Find where the given text appears and provide that cell's center as (x, y) coordinate. 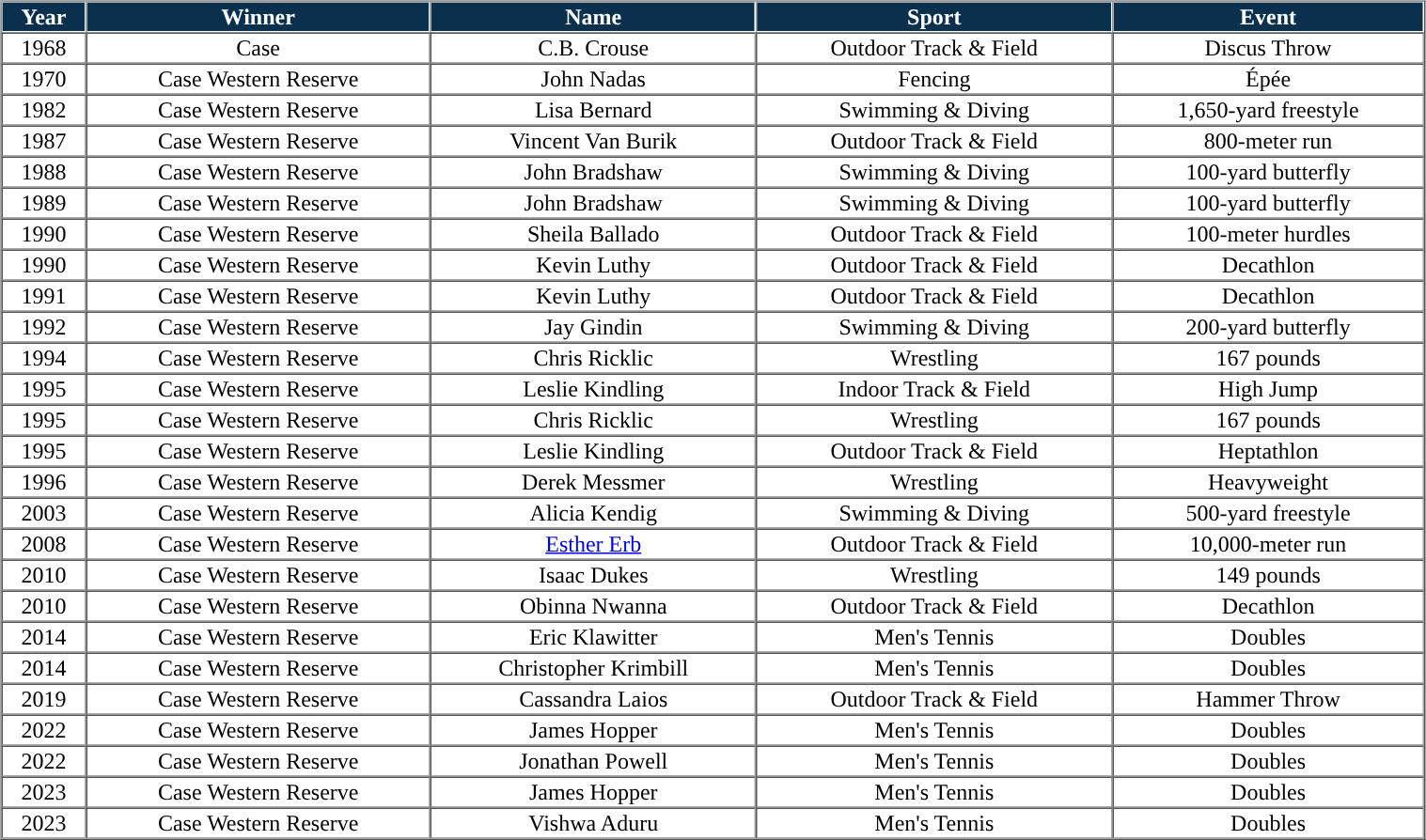
C.B. Crouse (594, 47)
Eric Klawitter (594, 637)
1982 (44, 109)
Jonathan Powell (594, 761)
100-meter hurdles (1268, 233)
Year (44, 17)
Obinna Nwanna (594, 605)
Épée (1268, 79)
10,000-meter run (1268, 543)
John Nadas (594, 79)
149 pounds (1268, 575)
800-meter run (1268, 141)
Cassandra Laios (594, 699)
1989 (44, 203)
Vincent Van Burik (594, 141)
Heavyweight (1268, 481)
Discus Throw (1268, 47)
Sport (934, 17)
Fencing (934, 79)
Isaac Dukes (594, 575)
1988 (44, 171)
Vishwa Aduru (594, 823)
Event (1268, 17)
2003 (44, 513)
1992 (44, 327)
Jay Gindin (594, 327)
Esther Erb (594, 543)
2008 (44, 543)
1968 (44, 47)
2019 (44, 699)
1970 (44, 79)
Derek Messmer (594, 481)
1991 (44, 295)
Hammer Throw (1268, 699)
1,650-yard freestyle (1268, 109)
Winner (259, 17)
Alicia Kendig (594, 513)
Indoor Track & Field (934, 389)
500-yard freestyle (1268, 513)
1996 (44, 481)
Christopher Krimbill (594, 667)
Name (594, 17)
High Jump (1268, 389)
1987 (44, 141)
1994 (44, 357)
Case (259, 47)
200-yard butterfly (1268, 327)
Lisa Bernard (594, 109)
Sheila Ballado (594, 233)
Heptathlon (1268, 451)
